Find where the given text appears and provide that cell's center as [X, Y] coordinate. 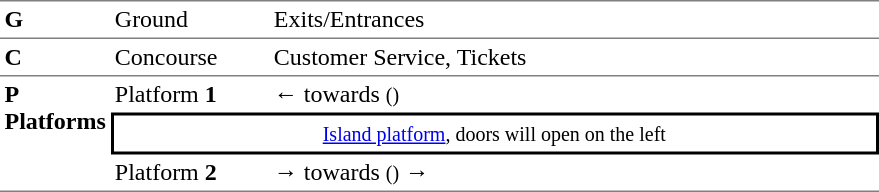
Platform 2 [190, 173]
PPlatforms [55, 134]
Platform 1 [190, 94]
C [55, 57]
Concourse [190, 57]
G [55, 20]
Customer Service, Tickets [574, 57]
Exits/Entrances [574, 20]
Ground [190, 20]
← towards () [574, 94]
→ towards () → [574, 173]
Island platform, doors will open on the left [494, 133]
